Return [x, y] of the center of cell containing provided text 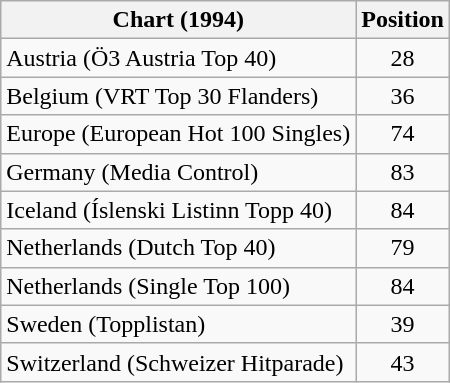
Austria (Ö3 Austria Top 40) [178, 58]
Chart (1994) [178, 20]
74 [403, 134]
79 [403, 248]
36 [403, 96]
28 [403, 58]
Netherlands (Single Top 100) [178, 286]
43 [403, 362]
Netherlands (Dutch Top 40) [178, 248]
Position [403, 20]
Germany (Media Control) [178, 172]
83 [403, 172]
Europe (European Hot 100 Singles) [178, 134]
Sweden (Topplistan) [178, 324]
39 [403, 324]
Switzerland (Schweizer Hitparade) [178, 362]
Belgium (VRT Top 30 Flanders) [178, 96]
Iceland (Íslenski Listinn Topp 40) [178, 210]
